Capture the cell that displays the provided text and extract its (x, y) central coordinate. 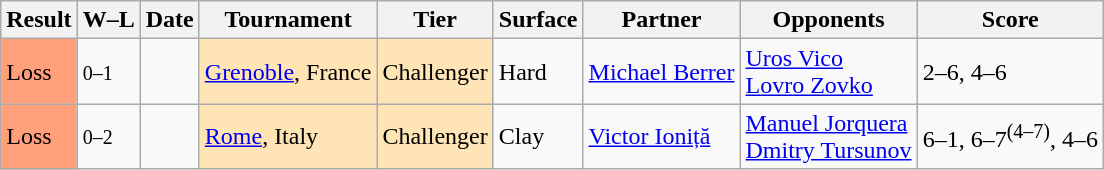
2–6, 4–6 (1010, 72)
Clay (538, 136)
Result (39, 20)
0–2 (108, 136)
Victor Ioniță (662, 136)
0–1 (108, 72)
Michael Berrer (662, 72)
Tournament (288, 20)
Uros Vico Lovro Zovko (828, 72)
Score (1010, 20)
Rome, Italy (288, 136)
6–1, 6–7(4–7), 4–6 (1010, 136)
Manuel Jorquera Dmitry Tursunov (828, 136)
Grenoble, France (288, 72)
Surface (538, 20)
Tier (435, 20)
W–L (108, 20)
Date (170, 20)
Opponents (828, 20)
Partner (662, 20)
Hard (538, 72)
